Output the [X, Y] coordinate of the center of the cell containing the given text.  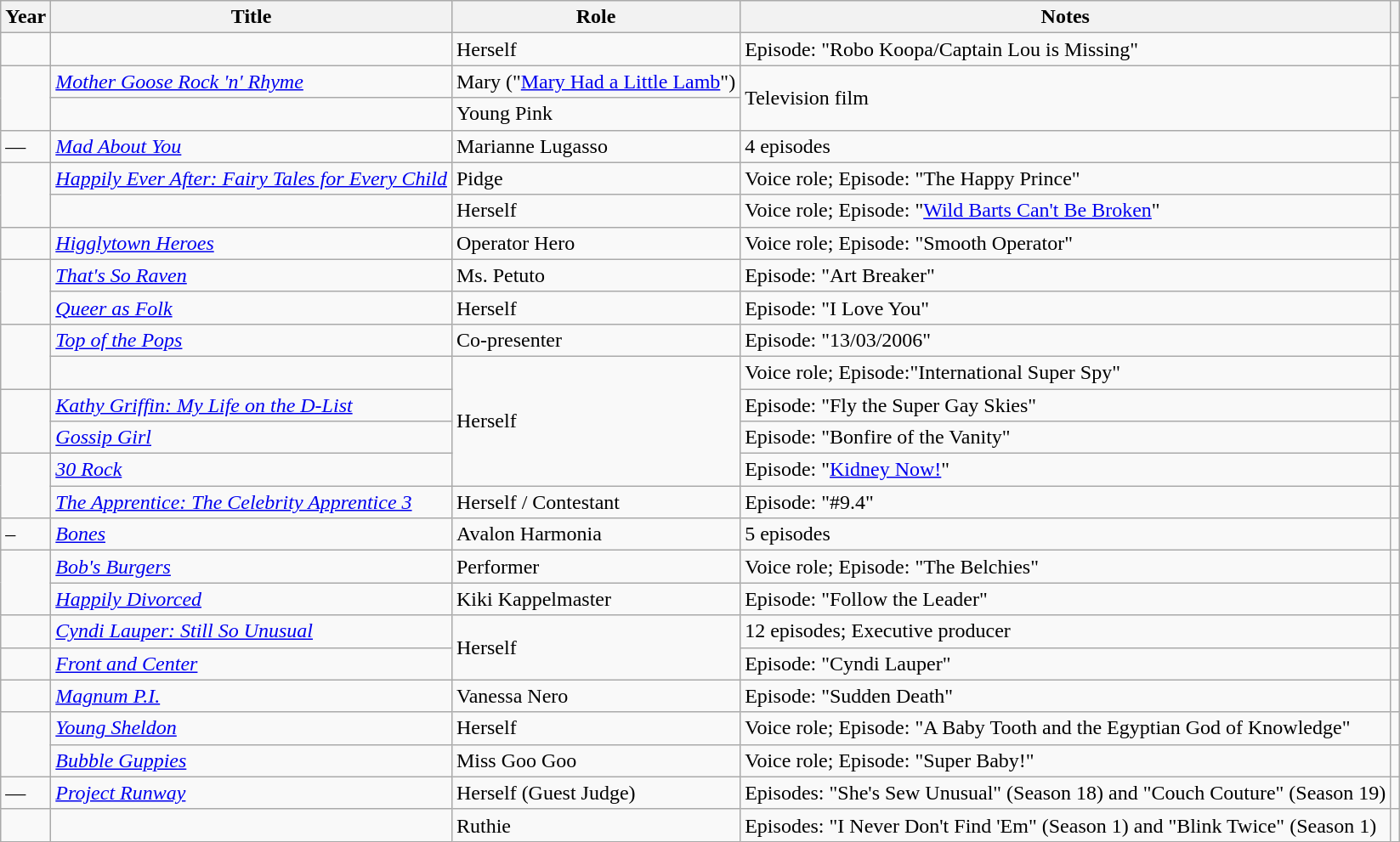
Episode: "Cyndi Lauper" [1066, 664]
Herself / Contestant [595, 502]
Project Runway [252, 793]
Television film [1066, 98]
Performer [595, 567]
Operator Hero [595, 243]
Notes [1066, 17]
Herself (Guest Judge) [595, 793]
Pidge [595, 178]
Episode: "Kidney Now!" [1066, 470]
Episode: "Robo Koopa/Captain Lou is Missing" [1066, 49]
Episode: "Fly the Super Gay Skies" [1066, 405]
– [26, 534]
Voice role; Episode: "Super Baby!" [1066, 760]
That's So Raven [252, 275]
Young Pink [595, 114]
Mother Goose Rock 'n' Rhyme [252, 82]
Episode: "I Love You" [1066, 308]
Bones [252, 534]
Voice role; Episode: "The Belchies" [1066, 567]
Bubble Guppies [252, 760]
Ms. Petuto [595, 275]
Kathy Griffin: My Life on the D-List [252, 405]
Mary ("Mary Had a Little Lamb") [595, 82]
Episodes: "I Never Don't Find 'Em" (Season 1) and "Blink Twice" (Season 1) [1066, 825]
Episodes: "She's Sew Unusual" (Season 18) and "Couch Couture" (Season 19) [1066, 793]
Episode: "Sudden Death" [1066, 696]
Happily Divorced [252, 599]
Miss Goo Goo [595, 760]
Front and Center [252, 664]
Ruthie [595, 825]
Cyndi Lauper: Still So Unusual [252, 631]
Voice role; Episode:"International Super Spy" [1066, 372]
Role [595, 17]
Top of the Pops [252, 340]
Voice role; Episode: "Wild Barts Can't Be Broken" [1066, 211]
Episode: "Follow the Leader" [1066, 599]
Queer as Folk [252, 308]
Title [252, 17]
Magnum P.I. [252, 696]
Mad About You [252, 146]
Young Sheldon [252, 728]
Co-presenter [595, 340]
Happily Ever After: Fairy Tales for Every Child [252, 178]
12 episodes; Executive producer [1066, 631]
Episode: "Art Breaker" [1066, 275]
4 episodes [1066, 146]
Vanessa Nero [595, 696]
Higglytown Heroes [252, 243]
Gossip Girl [252, 438]
Avalon Harmonia [595, 534]
Voice role; Episode: "A Baby Tooth and the Egyptian God of Knowledge" [1066, 728]
5 episodes [1066, 534]
30 Rock [252, 470]
The Apprentice: The Celebrity Apprentice 3 [252, 502]
Year [26, 17]
Voice role; Episode: "The Happy Prince" [1066, 178]
Bob's Burgers [252, 567]
Marianne Lugasso [595, 146]
Episode: "13/03/2006" [1066, 340]
Episode: "Bonfire of the Vanity" [1066, 438]
Kiki Kappelmaster [595, 599]
Voice role; Episode: "Smooth Operator" [1066, 243]
Episode: "#9.4" [1066, 502]
